Identify which cell holds the provided text, then report its [X, Y] central coordinate. 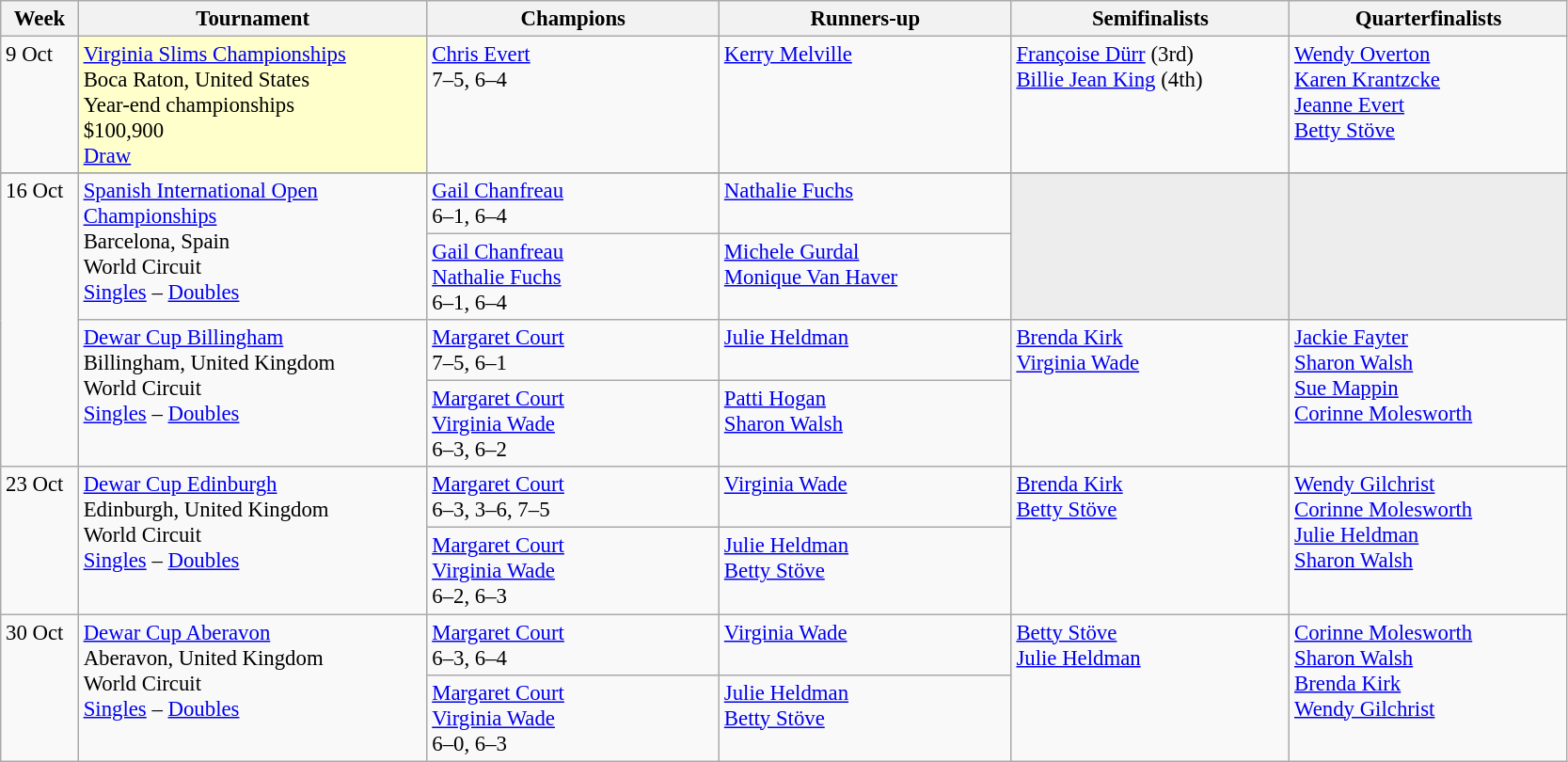
Margaret Court 6–3, 6–4 [574, 645]
Semifinalists [1150, 19]
Brenda Kirk Virginia Wade [1150, 393]
Margaret Court Virginia Wade 6–0, 6–3 [574, 718]
Dewar Cup Billingham Billingham, United KingdomWorld CircuitSingles – Doubles [252, 393]
Julie Heldman [865, 350]
Françoise Dürr (3rd) Billie Jean King (4th) [1150, 105]
Spanish International Open Championships Barcelona, SpainWorld CircuitSingles – Doubles [252, 246]
Virginia Slims ChampionshipsBoca Raton, United StatesYear-end championships$100,900Draw [252, 105]
Wendy Gilchrist Corinne Molesworth Julie Heldman Sharon Walsh [1429, 540]
Patti Hogan Sharon Walsh [865, 424]
Quarterfinalists [1429, 19]
9 Oct [40, 105]
30 Oct [40, 688]
Tournament [252, 19]
Betty Stöve Julie Heldman [1150, 688]
Dewar Cup Edinburgh Edinburgh, United KingdomWorld CircuitSingles – Doubles [252, 540]
Brenda Kirk Betty Stöve [1150, 540]
16 Oct [40, 320]
Margaret Court Virginia Wade 6–3, 6–2 [574, 424]
Margaret Court 7–5, 6–1 [574, 350]
Gail Chanfreau Nathalie Fuchs 6–1, 6–4 [574, 278]
Week [40, 19]
Chris Evert 7–5, 6–4 [574, 105]
Michele Gurdal Monique Van Haver [865, 278]
Margaret Court Virginia Wade 6–2, 6–3 [574, 571]
Runners-up [865, 19]
Nathalie Fuchs [865, 203]
Corinne Molesworth Sharon Walsh Brenda Kirk Wendy Gilchrist [1429, 688]
Wendy Overton Karen Krantzcke Jeanne Evert Betty Stöve [1429, 105]
Gail Chanfreau 6–1, 6–4 [574, 203]
Champions [574, 19]
Dewar Cup Aberavon Aberavon, United KingdomWorld CircuitSingles – Doubles [252, 688]
Jackie Fayter Sharon Walsh Sue Mappin Corinne Molesworth [1429, 393]
Kerry Melville [865, 105]
Margaret Court 6–3, 3–6, 7–5 [574, 497]
23 Oct [40, 540]
